Scan for the cell matching the given text and deliver its (X, Y) coordinate at center. 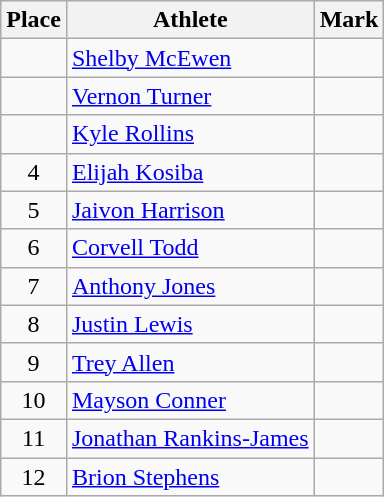
Place (34, 20)
Brion Stephens (190, 477)
Jaivon Harrison (190, 210)
Athlete (190, 20)
9 (34, 362)
6 (34, 248)
Jonathan Rankins-James (190, 438)
Vernon Turner (190, 96)
5 (34, 210)
7 (34, 286)
Mark (349, 20)
12 (34, 477)
Anthony Jones (190, 286)
Elijah Kosiba (190, 172)
10 (34, 400)
4 (34, 172)
Corvell Todd (190, 248)
Justin Lewis (190, 324)
Mayson Conner (190, 400)
Trey Allen (190, 362)
8 (34, 324)
Kyle Rollins (190, 134)
11 (34, 438)
Shelby McEwen (190, 58)
